Output the [X, Y] coordinate of the center of the cell containing the given text.  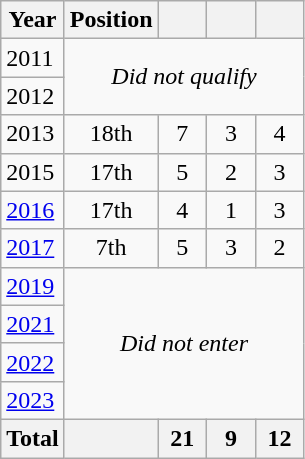
1 [232, 210]
9 [232, 438]
18th [111, 134]
Year [33, 20]
2016 [33, 210]
Position [111, 20]
2017 [33, 248]
Total [33, 438]
2011 [33, 58]
Did not qualify [184, 77]
2015 [33, 172]
21 [182, 438]
2013 [33, 134]
12 [280, 438]
Did not enter [184, 343]
7 [182, 134]
2023 [33, 400]
7th [111, 248]
2021 [33, 324]
2022 [33, 362]
2012 [33, 96]
2019 [33, 286]
